Extract the [x, y] coordinate from the center of the cell holding the provided text.  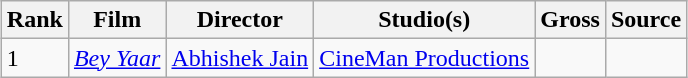
Bey Yaar [117, 58]
Gross [570, 20]
Director [240, 20]
Film [117, 20]
Rank [34, 20]
Source [646, 20]
CineMan Productions [424, 58]
Studio(s) [424, 20]
1 [34, 58]
Abhishek Jain [240, 58]
